Provide the [X, Y] coordinate of the cell's center where the given text is located.  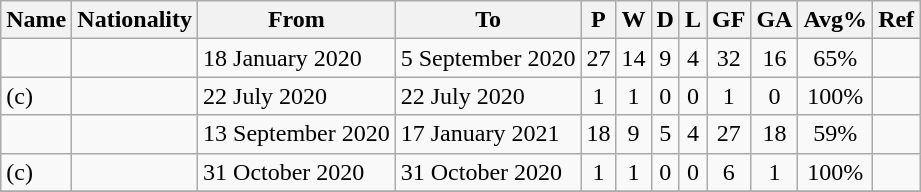
GF [729, 20]
To [488, 20]
Ref [896, 20]
16 [774, 58]
32 [729, 58]
Avg% [836, 20]
From [297, 20]
5 September 2020 [488, 58]
GA [774, 20]
6 [729, 172]
L [692, 20]
14 [634, 58]
18 January 2020 [297, 58]
D [665, 20]
17 January 2021 [488, 134]
P [598, 20]
Name [36, 20]
59% [836, 134]
13 September 2020 [297, 134]
Nationality [135, 20]
5 [665, 134]
W [634, 20]
65% [836, 58]
